From the cell containing the given text, extract its center point as [x, y] coordinate. 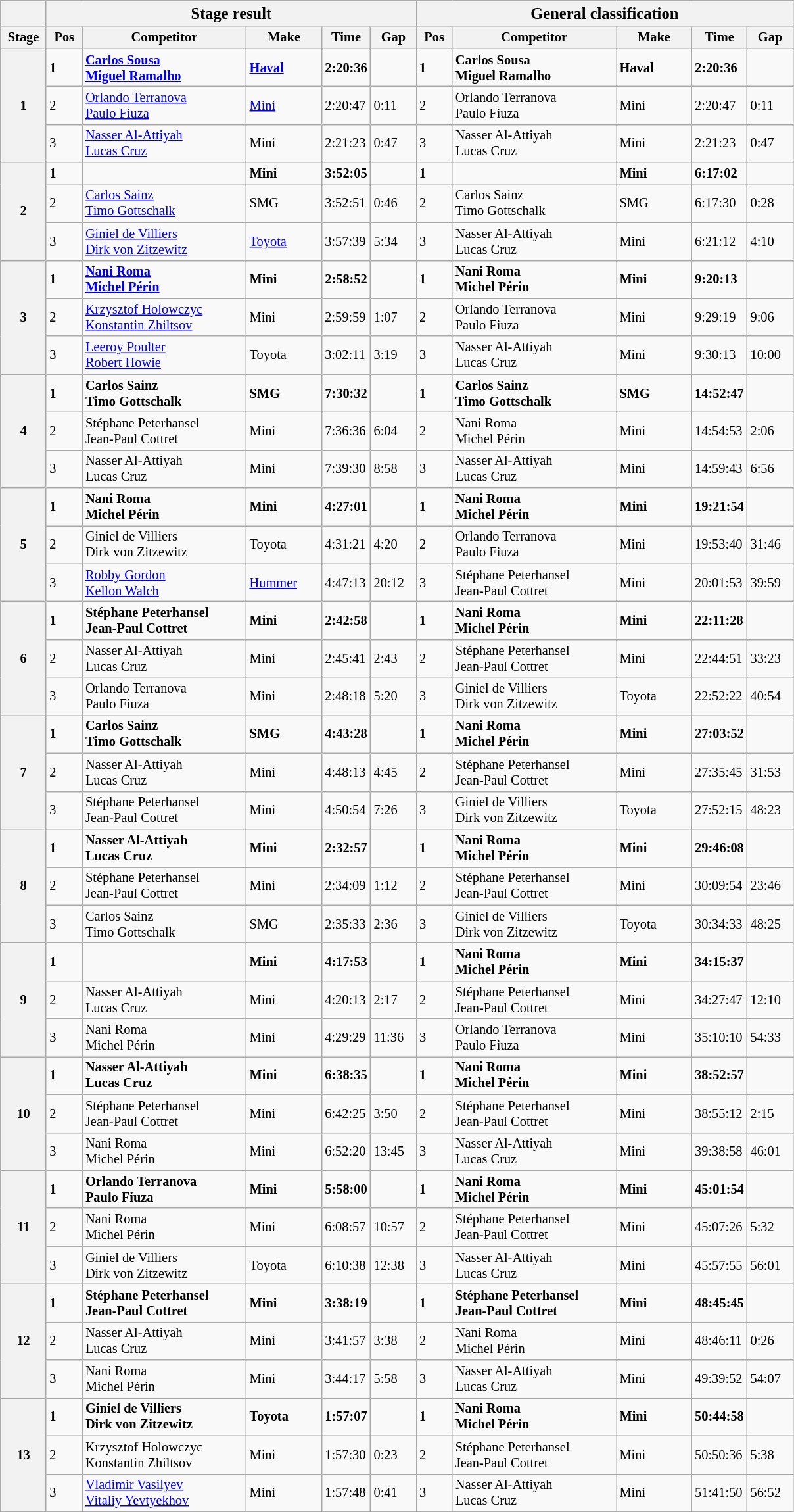
Leeroy Poulter Robert Howie [164, 355]
8:58 [394, 469]
6:38:35 [346, 1075]
2:43 [394, 658]
7 [24, 772]
1:57:48 [346, 1493]
48:46:11 [719, 1341]
4:17:53 [346, 962]
6:08:57 [346, 1227]
5:34 [394, 241]
22:44:51 [719, 658]
2:06 [770, 431]
5:32 [770, 1227]
5:38 [770, 1455]
3:38:19 [346, 1303]
2:48:18 [346, 696]
19:21:54 [719, 507]
45:01:54 [719, 1189]
6:52:20 [346, 1152]
12:38 [394, 1265]
6:56 [770, 469]
20:12 [394, 583]
27:52:15 [719, 810]
4:20:13 [346, 1000]
1:07 [394, 317]
7:26 [394, 810]
10:57 [394, 1227]
50:44:58 [719, 1417]
38:55:12 [719, 1113]
56:01 [770, 1265]
6:21:12 [719, 241]
3:38 [394, 1341]
4:43:28 [346, 734]
14:52:47 [719, 393]
31:46 [770, 545]
40:54 [770, 696]
6:42:25 [346, 1113]
6 [24, 658]
38:52:57 [719, 1075]
3:50 [394, 1113]
General classification [605, 13]
27:03:52 [719, 734]
48:23 [770, 810]
2:17 [394, 1000]
4:31:21 [346, 545]
Vladimir Vasilyev Vitaliy Yevtyekhov [164, 1493]
5:58 [394, 1379]
54:33 [770, 1038]
48:25 [770, 924]
6:17:02 [719, 174]
46:01 [770, 1152]
4 [24, 431]
0:28 [770, 203]
2:35:33 [346, 924]
30:09:54 [719, 886]
3:02:11 [346, 355]
4:50:54 [346, 810]
1:57:07 [346, 1417]
7:36:36 [346, 431]
4:45 [394, 772]
10:00 [770, 355]
2:15 [770, 1113]
6:17:30 [719, 203]
5:20 [394, 696]
Stage result [231, 13]
5:58:00 [346, 1189]
11:36 [394, 1038]
6:04 [394, 431]
Hummer [284, 583]
54:07 [770, 1379]
7:30:32 [346, 393]
2:34:09 [346, 886]
2:32:57 [346, 848]
Stage [24, 37]
0:46 [394, 203]
31:53 [770, 772]
0:41 [394, 1493]
34:27:47 [719, 1000]
0:23 [394, 1455]
14:54:53 [719, 431]
1:57:30 [346, 1455]
4:10 [770, 241]
2:36 [394, 924]
56:52 [770, 1493]
39:59 [770, 583]
45:07:26 [719, 1227]
9:06 [770, 317]
5 [24, 545]
7:39:30 [346, 469]
4:20 [394, 545]
4:29:29 [346, 1038]
10 [24, 1113]
30:34:33 [719, 924]
49:39:52 [719, 1379]
2:45:41 [346, 658]
33:23 [770, 658]
2:58:52 [346, 280]
3:57:39 [346, 241]
3:52:51 [346, 203]
27:35:45 [719, 772]
14:59:43 [719, 469]
4:27:01 [346, 507]
9:20:13 [719, 280]
35:10:10 [719, 1038]
0:26 [770, 1341]
23:46 [770, 886]
3:41:57 [346, 1341]
2:42:58 [346, 620]
4:48:13 [346, 772]
12 [24, 1340]
3:44:17 [346, 1379]
4:47:13 [346, 583]
39:38:58 [719, 1152]
45:57:55 [719, 1265]
9:29:19 [719, 317]
19:53:40 [719, 545]
29:46:08 [719, 848]
22:52:22 [719, 696]
11 [24, 1227]
48:45:45 [719, 1303]
3:19 [394, 355]
Robby Gordon Kellon Walch [164, 583]
8 [24, 885]
9 [24, 1000]
6:10:38 [346, 1265]
22:11:28 [719, 620]
51:41:50 [719, 1493]
3:52:05 [346, 174]
2:59:59 [346, 317]
20:01:53 [719, 583]
9:30:13 [719, 355]
13:45 [394, 1152]
12:10 [770, 1000]
1:12 [394, 886]
50:50:36 [719, 1455]
34:15:37 [719, 962]
13 [24, 1455]
